Provide the (x, y) coordinate of the cell's center where the given text is located.  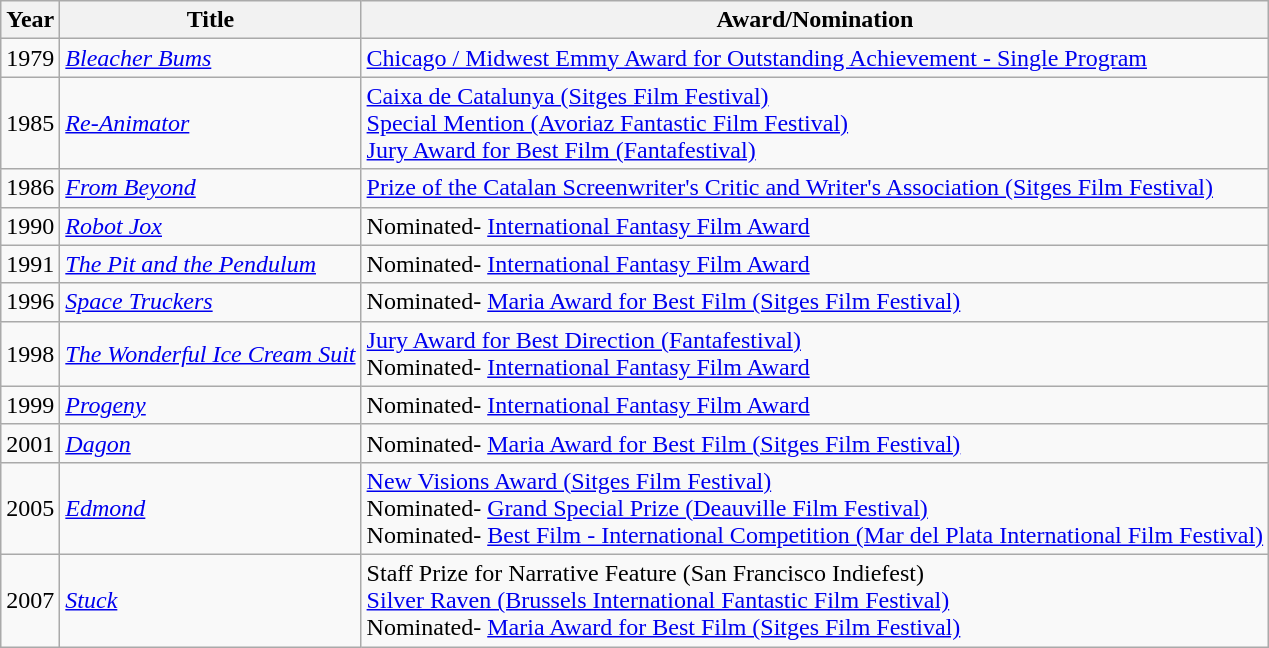
The Pit and the Pendulum (210, 264)
Stuck (210, 600)
Edmond (210, 508)
1990 (30, 226)
2005 (30, 508)
2007 (30, 600)
Progeny (210, 405)
1991 (30, 264)
Space Truckers (210, 302)
Title (210, 20)
1998 (30, 354)
Prize of the Catalan Screenwriter's Critic and Writer's Association (Sitges Film Festival) (815, 188)
Award/Nomination (815, 20)
2001 (30, 443)
1979 (30, 58)
1999 (30, 405)
The Wonderful Ice Cream Suit (210, 354)
Dagon (210, 443)
1996 (30, 302)
Jury Award for Best Direction (Fantafestival)Nominated- International Fantasy Film Award (815, 354)
Robot Jox (210, 226)
1986 (30, 188)
Year (30, 20)
Bleacher Bums (210, 58)
Caixa de Catalunya (Sitges Film Festival)Special Mention (Avoriaz Fantastic Film Festival)Jury Award for Best Film (Fantafestival) (815, 123)
Chicago / Midwest Emmy Award for Outstanding Achievement - Single Program (815, 58)
From Beyond (210, 188)
Re-Animator (210, 123)
1985 (30, 123)
